Capture the cell that displays the provided text and extract its [x, y] central coordinate. 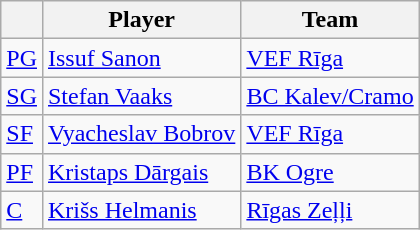
PF [22, 172]
Team [330, 20]
BK Ogre [330, 172]
SG [22, 96]
Vyacheslav Bobrov [141, 134]
PG [22, 58]
BC Kalev/Cramo [330, 96]
Krišs Helmanis [141, 210]
SF [22, 134]
Stefan Vaaks [141, 96]
Rīgas Zeļļi [330, 210]
Player [141, 20]
Kristaps Dārgais [141, 172]
C [22, 210]
Issuf Sanon [141, 58]
